Search for the cell housing the specified text and yield its [x, y] center coordinate. 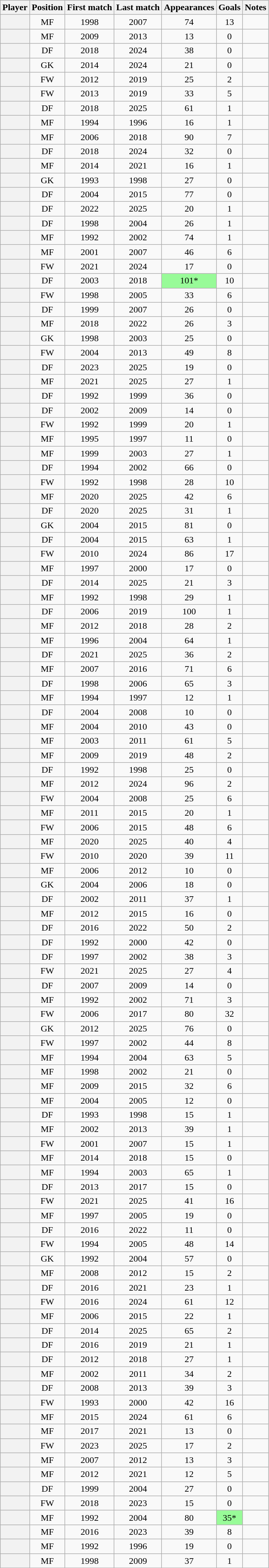
1995 [89, 439]
76 [189, 1028]
40 [189, 841]
Notes [255, 8]
96 [189, 784]
First match [89, 8]
Last match [138, 8]
Goals [229, 8]
101* [189, 281]
90 [189, 137]
44 [189, 1043]
35* [229, 1517]
Appearances [189, 8]
46 [189, 252]
31 [189, 511]
49 [189, 353]
81 [189, 525]
Position [47, 8]
57 [189, 1259]
29 [189, 597]
7 [229, 137]
77 [189, 195]
22 [189, 1316]
43 [189, 727]
66 [189, 468]
50 [189, 928]
100 [189, 611]
Player [15, 8]
41 [189, 1201]
86 [189, 554]
23 [189, 1287]
18 [189, 885]
34 [189, 1374]
64 [189, 640]
